Provide the [X, Y] coordinate of the cell's center where the given text is located.  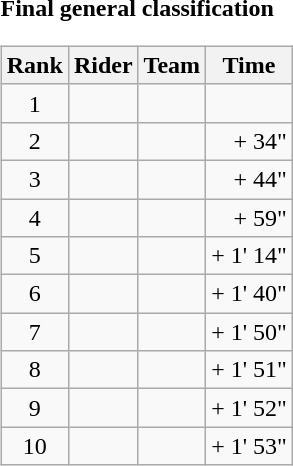
8 [34, 370]
Rank [34, 65]
+ 1' 40" [250, 294]
+ 34" [250, 141]
6 [34, 294]
Team [172, 65]
+ 1' 51" [250, 370]
3 [34, 179]
+ 1' 14" [250, 256]
+ 1' 52" [250, 408]
+ 44" [250, 179]
+ 1' 50" [250, 332]
9 [34, 408]
2 [34, 141]
Time [250, 65]
1 [34, 103]
7 [34, 332]
Rider [103, 65]
+ 59" [250, 217]
4 [34, 217]
5 [34, 256]
10 [34, 446]
+ 1' 53" [250, 446]
